Identify which cell holds the provided text, then report its [x, y] central coordinate. 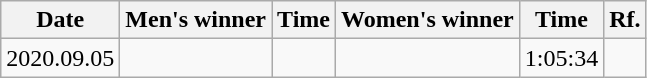
2020.09.05 [60, 58]
Men's winner [196, 20]
Date [60, 20]
Women's winner [428, 20]
1:05:34 [561, 58]
Rf. [625, 20]
